Search for the cell housing the specified text and yield its (x, y) center coordinate. 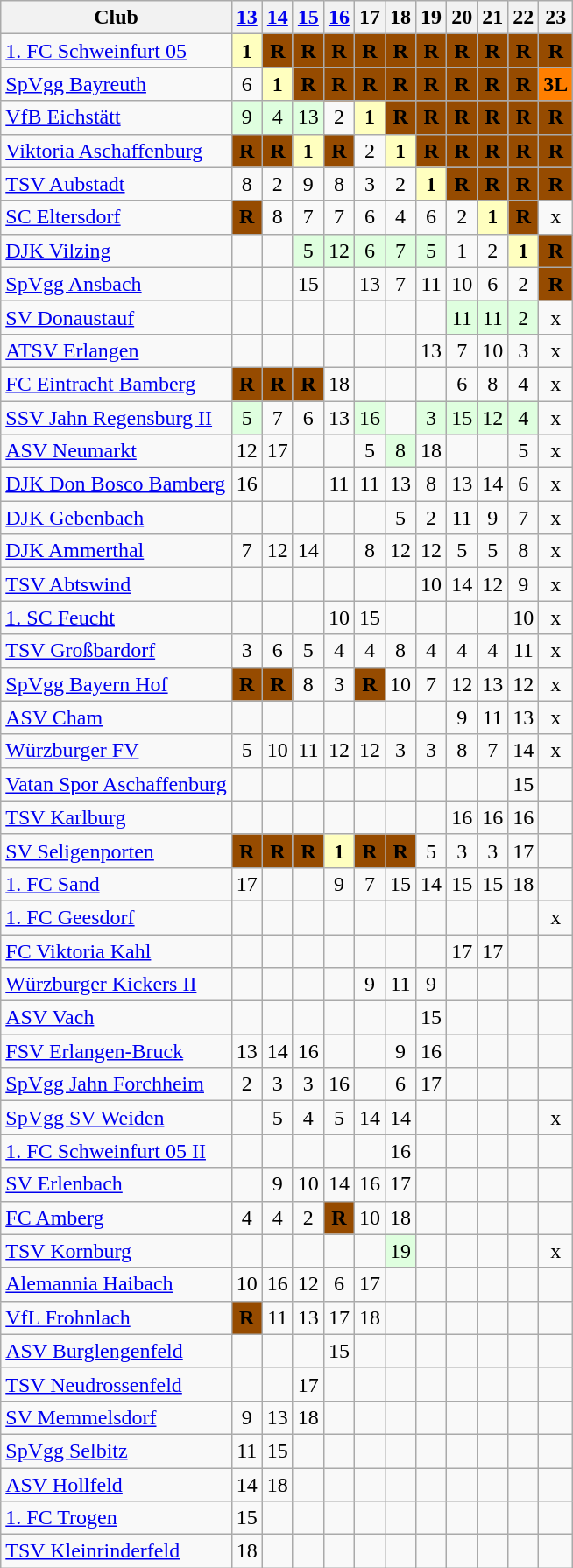
SV Memmelsdorf (116, 1417)
SSV Jahn Regensburg II (116, 418)
Viktoria Aschaffenburg (116, 151)
TSV Kleinrinderfeld (116, 1551)
Würzburger Kickers II (116, 985)
FSV Erlangen-Bruck (116, 1051)
DJK Don Bosco Bamberg (116, 484)
SpVgg Jahn Forchheim (116, 1084)
SpVgg Bayern Hof (116, 684)
ASV Neumarkt (116, 451)
FC Amberg (116, 1218)
22 (524, 18)
VfB Eichstätt (116, 117)
1. FC Geesdorf (116, 917)
Club (116, 18)
3L (555, 84)
FC Viktoria Kahl (116, 950)
TSV Kornburg (116, 1251)
1. FC Trogen (116, 1518)
TSV Karlburg (116, 817)
1. SC Feucht (116, 618)
ASV Cham (116, 717)
Alemannia Haibach (116, 1284)
SpVgg SV Weiden (116, 1118)
ASV Burglengenfeld (116, 1351)
ATSV Erlangen (116, 350)
TSV Aubstadt (116, 184)
SV Erlenbach (116, 1184)
SV Seligenporten (116, 851)
TSV Großbardorf (116, 651)
DJK Ammerthal (116, 551)
FC Eintracht Bamberg (116, 384)
SpVgg Bayreuth (116, 84)
DJK Gebenbach (116, 518)
21 (492, 18)
ASV Vach (116, 1018)
1. FC Schweinfurt 05 (116, 51)
SV Donaustauf (116, 317)
SpVgg Selbitz (116, 1451)
20 (463, 18)
1. FC Sand (116, 884)
Würzburger FV (116, 751)
SC Eltersdorf (116, 217)
DJK Vilzing (116, 251)
VfL Frohnlach (116, 1317)
TSV Neudrossenfeld (116, 1384)
23 (555, 18)
Vatan Spor Aschaffenburg (116, 784)
1. FC Schweinfurt 05 II (116, 1151)
ASV Hollfeld (116, 1485)
TSV Abtswind (116, 584)
SpVgg Ansbach (116, 284)
